For the text-containing cell, return its midpoint in (x, y) coordinate format. 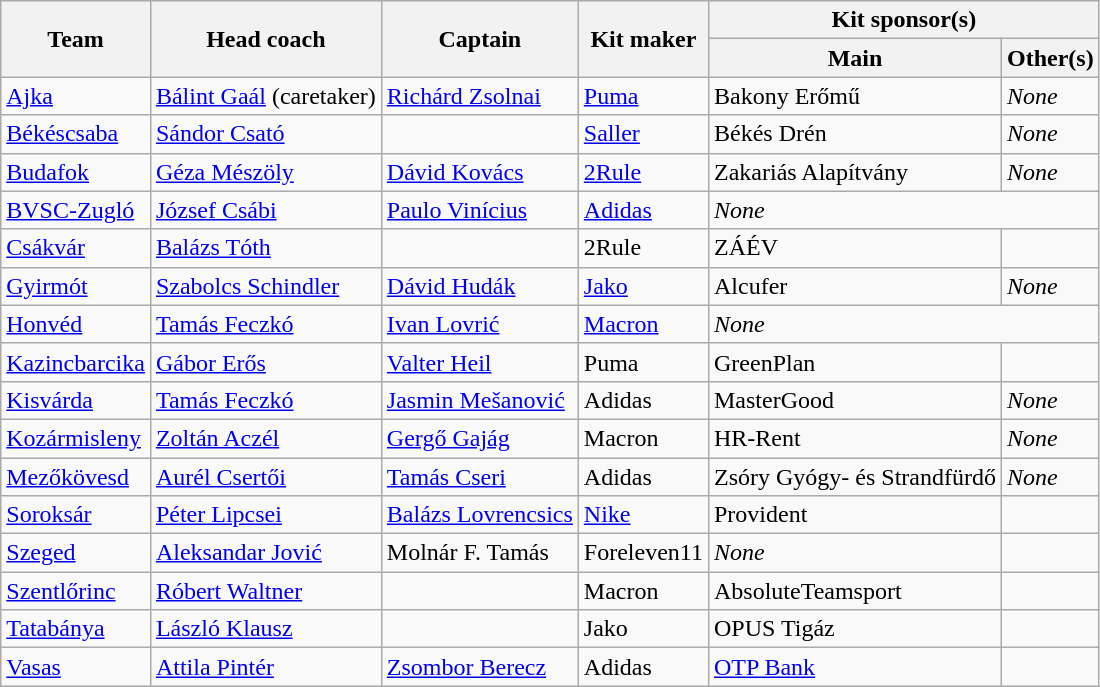
Balázs Tóth (266, 248)
Zsombor Berecz (480, 667)
AbsoluteTeamsport (854, 591)
Csákvár (76, 248)
Géza Mészöly (266, 172)
ZÁÉV (854, 248)
Molnár F. Tamás (480, 553)
Aleksandar Jović (266, 553)
József Csábi (266, 210)
Békés Drén (854, 134)
Attila Pintér (266, 667)
Gyirmót (76, 286)
Jasmin Mešanović (480, 400)
Mezőkövesd (76, 477)
Zakariás Alapítvány (854, 172)
Soroksár (76, 515)
Gábor Erős (266, 362)
Zsóry Gyógy- és Strandfürdő (854, 477)
Richárd Zsolnai (480, 96)
Dávid Kovács (480, 172)
Team (76, 39)
Kisvárda (76, 400)
Aurél Csertői (266, 477)
László Klausz (266, 629)
Tamás Cseri (480, 477)
MasterGood (854, 400)
Paulo Vinícius (480, 210)
Kazincbarcika (76, 362)
Valter Heil (480, 362)
Budafok (76, 172)
Bálint Gaál (caretaker) (266, 96)
Saller (643, 134)
Kit sponsor(s) (904, 20)
OTP Bank (854, 667)
Honvéd (76, 324)
Szentlőrinc (76, 591)
Vasas (76, 667)
Gergő Gajág (480, 438)
Ajka (76, 96)
Other(s) (1050, 58)
Tatabánya (76, 629)
GreenPlan (854, 362)
Szeged (76, 553)
Alcufer (854, 286)
Péter Lipcsei (266, 515)
Foreleven11 (643, 553)
OPUS Tigáz (854, 629)
Békéscsaba (76, 134)
Kozármisleny (76, 438)
Balázs Lovrencsics (480, 515)
Dávid Hudák (480, 286)
Szabolcs Schindler (266, 286)
HR-Rent (854, 438)
Main (854, 58)
Ivan Lovrić (480, 324)
Zoltán Aczél (266, 438)
Provident (854, 515)
Sándor Csató (266, 134)
Nike (643, 515)
Bakony Erőmű (854, 96)
Kit maker (643, 39)
Róbert Waltner (266, 591)
BVSC-Zugló (76, 210)
Head coach (266, 39)
Captain (480, 39)
